Detect which cell encompasses the target text, then output its (X, Y) center coordinate. 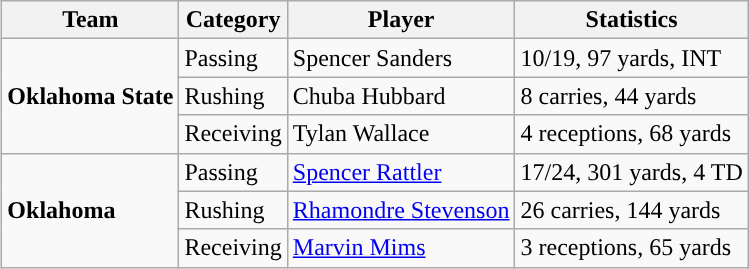
3 receptions, 65 yards (632, 248)
Chuba Hubbard (401, 96)
10/19, 97 yards, INT (632, 58)
17/24, 301 yards, 4 TD (632, 172)
8 carries, 44 yards (632, 96)
Spencer Sanders (401, 58)
Team (90, 20)
Tylan Wallace (401, 134)
Oklahoma State (90, 96)
Oklahoma (90, 210)
26 carries, 144 yards (632, 210)
4 receptions, 68 yards (632, 134)
Marvin Mims (401, 248)
Spencer Rattler (401, 172)
Category (233, 20)
Player (401, 20)
Statistics (632, 20)
Rhamondre Stevenson (401, 210)
